Return the [X, Y] coordinate for the center point of the cell that contains the specified text.  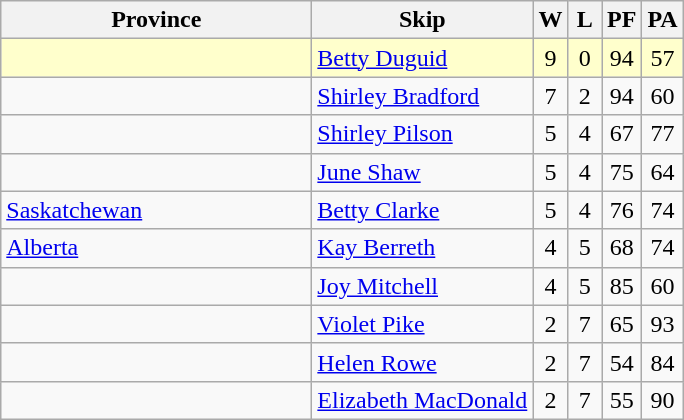
54 [622, 362]
Violet Pike [422, 324]
64 [662, 172]
85 [622, 286]
Alberta [156, 248]
Shirley Bradford [422, 96]
W [550, 20]
Betty Duguid [422, 58]
55 [622, 400]
65 [622, 324]
77 [662, 134]
9 [550, 58]
93 [662, 324]
90 [662, 400]
75 [622, 172]
Shirley Pilson [422, 134]
PF [622, 20]
84 [662, 362]
Helen Rowe [422, 362]
Saskatchewan [156, 210]
67 [622, 134]
57 [662, 58]
Betty Clarke [422, 210]
Skip [422, 20]
June Shaw [422, 172]
68 [622, 248]
L [585, 20]
PA [662, 20]
Kay Berreth [422, 248]
0 [585, 58]
Elizabeth MacDonald [422, 400]
Joy Mitchell [422, 286]
Province [156, 20]
76 [622, 210]
